For the text-containing cell, return its midpoint in (x, y) coordinate format. 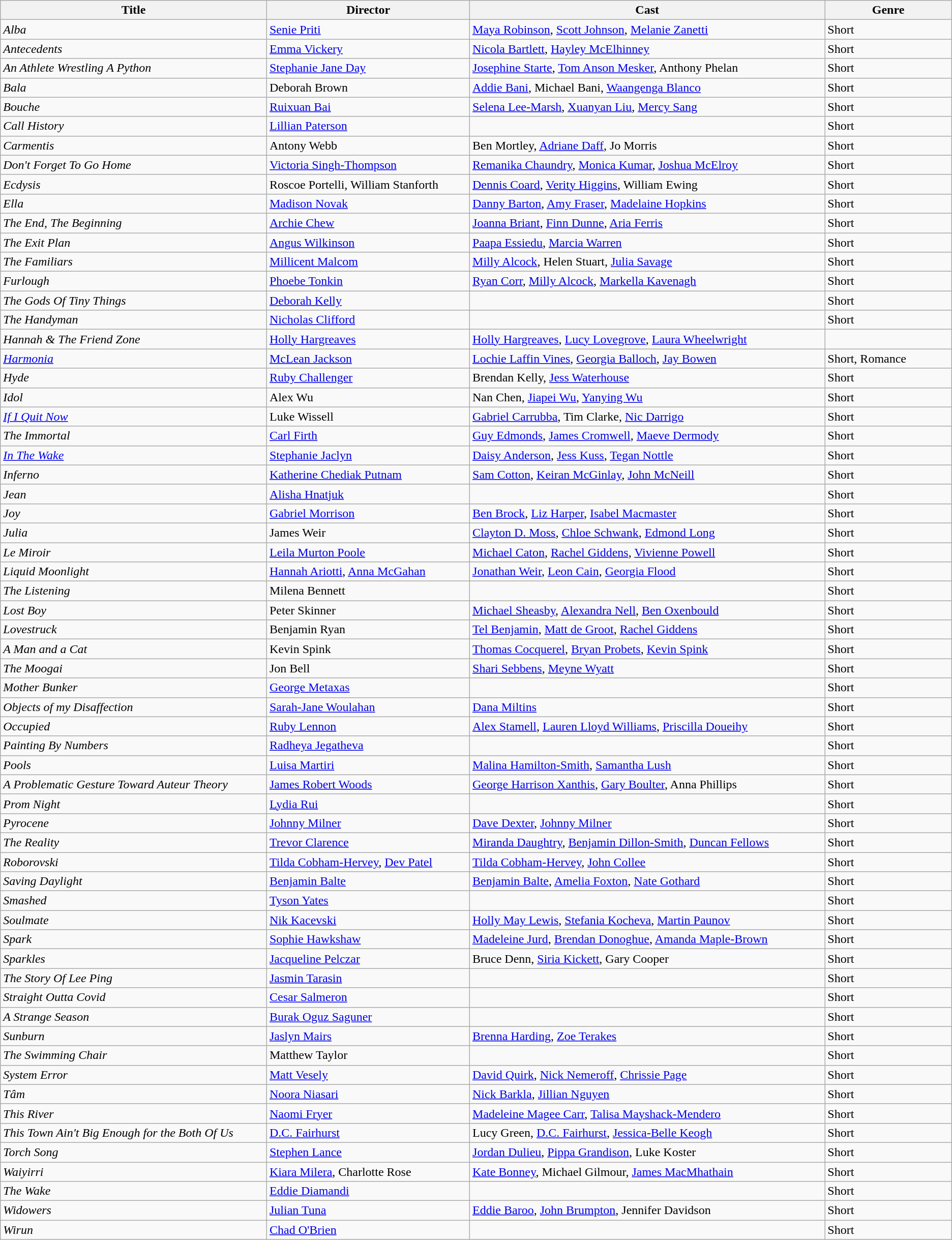
Tel Benjamin, Matt de Groot, Rachel Giddens (647, 630)
Alex Stamell, Lauren Lloyd Williams, Priscilla Doueihy (647, 726)
Sparkles (134, 959)
Remanika Chaundry, Monica Kumar, Joshua McElroy (647, 165)
Malina Hamilton-Smith, Samantha Lush (647, 765)
Torch Song (134, 1152)
Tâm (134, 1094)
Nick Barkla, Jillian Nguyen (647, 1094)
Pools (134, 765)
Madison Novak (368, 203)
Dennis Coard, Verity Higgins, William Ewing (647, 184)
Josephine Starte, Tom Anson Mesker, Anthony Phelan (647, 68)
Julia (134, 533)
Nicholas Clifford (368, 320)
Lochie Laffin Vines, Georgia Balloch, Jay Bowen (647, 359)
Genre (888, 10)
Nicola Bartlett, Hayley McElhinney (647, 49)
In The Wake (134, 455)
Tilda Cobham-Hervey, Dev Patel (368, 862)
Guy Edmonds, James Cromwell, Maeve Dermody (647, 436)
Holly Hargreaves, Lucy Lovegrove, Laura Wheelwright (647, 339)
This River (134, 1113)
Ruby Challenger (368, 378)
Eddie Diamandi (368, 1191)
Eddie Baroo, John Brumpton, Jennifer Davidson (647, 1211)
Michael Sheasby, Alexandra Nell, Ben Oxenbould (647, 610)
Jacqueline Pelczar (368, 959)
This Town Ain't Big Enough for the Both Of Us (134, 1133)
Deborah Kelly (368, 301)
The Moogai (134, 668)
Antony Webb (368, 145)
A Strange Season (134, 1017)
Hannah Ariotti, Anna McGahan (368, 572)
D.C. Fairhurst (368, 1133)
Archie Chew (368, 223)
Phoebe Tonkin (368, 281)
The Immortal (134, 436)
Dana Miltins (647, 707)
Sophie Hawkshaw (368, 939)
Bruce Denn, Siria Kickett, Gary Cooper (647, 959)
Kevin Spink (368, 649)
Stephanie Jaclyn (368, 455)
Joy (134, 513)
The Exit Plan (134, 243)
Paapa Essiedu, Marcia Warren (647, 243)
The Handyman (134, 320)
Ruixuan Bai (368, 107)
Spark (134, 939)
Bouche (134, 107)
Sarah-Jane Woulahan (368, 707)
Holly Hargreaves (368, 339)
Lydia Rui (368, 804)
Addie Bani, Michael Bani, Waangenga Blanco (647, 87)
Bala (134, 87)
Alex Wu (368, 397)
Lillian Paterson (368, 126)
Maya Robinson, Scott Johnson, Melanie Zanetti (647, 29)
Brendan Kelly, Jess Waterhouse (647, 378)
Cesar Salmeron (368, 997)
Don't Forget To Go Home (134, 165)
Luke Wissell (368, 417)
Noora Niasari (368, 1094)
Hannah & The Friend Zone (134, 339)
Lovestruck (134, 630)
Carmentis (134, 145)
Occupied (134, 726)
Jasmin Tarasin (368, 978)
Furlough (134, 281)
Smashed (134, 901)
Radheya Jegatheva (368, 746)
Inferno (134, 475)
Miranda Daughtry, Benjamin Dillon-Smith, Duncan Fellows (647, 842)
Gabriel Morrison (368, 513)
Jonathan Weir, Leon Cain, Georgia Flood (647, 572)
Short, Romance (888, 359)
Call History (134, 126)
Leila Murton Poole (368, 552)
Madeleine Magee Carr, Talisa Mayshack-Mendero (647, 1113)
Stephen Lance (368, 1152)
Ben Brock, Liz Harper, Isabel Macmaster (647, 513)
Brenna Harding, Zoe Terakes (647, 1036)
Michael Caton, Rachel Giddens, Vivienne Powell (647, 552)
Lost Boy (134, 610)
The End, The Beginning (134, 223)
Mother Bunker (134, 688)
Senie Priti (368, 29)
Benjamin Ryan (368, 630)
Peter Skinner (368, 610)
George Metaxas (368, 688)
Selena Lee-Marsh, Xuanyan Liu, Mercy Sang (647, 107)
Trevor Clarence (368, 842)
The Wake (134, 1191)
Shari Sebbens, Meyne Wyatt (647, 668)
Director (368, 10)
A Man and a Cat (134, 649)
Waiyirri (134, 1171)
Victoria Singh-Thompson (368, 165)
Matthew Taylor (368, 1055)
Thomas Cocquerel, Bryan Probets, Kevin Spink (647, 649)
McLean Jackson (368, 359)
Millicent Malcom (368, 262)
Danny Barton, Amy Fraser, Madelaine Hopkins (647, 203)
Idol (134, 397)
Kiara Milera, Charlotte Rose (368, 1171)
Objects of my Disaffection (134, 707)
Lucy Green, D.C. Fairhurst, Jessica-Belle Keogh (647, 1133)
Emma Vickery (368, 49)
An Athlete Wrestling A Python (134, 68)
Painting By Numbers (134, 746)
Daisy Anderson, Jess Kuss, Tegan Nottle (647, 455)
Benjamin Balte, Amelia Foxton, Nate Gothard (647, 881)
Kate Bonney, Michael Gilmour, James MacMhathain (647, 1171)
Milena Bennett (368, 591)
Luisa Martiri (368, 765)
System Error (134, 1075)
George Harrison Xanthis, Gary Boulter, Anna Phillips (647, 784)
Tyson Yates (368, 901)
Deborah Brown (368, 87)
Roscoe Portelli, William Stanforth (368, 184)
Carl Firth (368, 436)
The Gods Of Tiny Things (134, 301)
Antecedents (134, 49)
Harmonia (134, 359)
The Listening (134, 591)
Ecdysis (134, 184)
Ben Mortley, Adriane Daff, Jo Morris (647, 145)
If I Quit Now (134, 417)
The Familiars (134, 262)
Madeleine Jurd, Brendan Donoghue, Amanda Maple-Brown (647, 939)
A Problematic Gesture Toward Auteur Theory (134, 784)
Burak Oguz Saguner (368, 1017)
Tilda Cobham-Hervey, John Collee (647, 862)
Hyde (134, 378)
Widowers (134, 1211)
Nan Chen, Jiapei Wu, Yanying Wu (647, 397)
Alba (134, 29)
James Weir (368, 533)
Clayton D. Moss, Chloe Schwank, Edmond Long (647, 533)
Cast (647, 10)
Soulmate (134, 920)
Wirun (134, 1230)
Joanna Briant, Finn Dunne, Aria Ferris (647, 223)
Roborovski (134, 862)
The Reality (134, 842)
Sam Cotton, Keiran McGinlay, John McNeill (647, 475)
Pyrocene (134, 823)
Alisha Hnatjuk (368, 494)
The Story Of Lee Ping (134, 978)
Gabriel Carrubba, Tim Clarke, Nic Darrigo (647, 417)
Katherine Chediak Putnam (368, 475)
Dave Dexter, Johnny Milner (647, 823)
Angus Wilkinson (368, 243)
Jon Bell (368, 668)
Matt Vesely (368, 1075)
Stephanie Jane Day (368, 68)
Milly Alcock, Helen Stuart, Julia Savage (647, 262)
Jean (134, 494)
Chad O'Brien (368, 1230)
Holly May Lewis, Stefania Kocheva, Martin Paunov (647, 920)
Liquid Moonlight (134, 572)
Title (134, 10)
Ryan Corr, Milly Alcock, Markella Kavenagh (647, 281)
James Robert Woods (368, 784)
Benjamin Balte (368, 881)
Sunburn (134, 1036)
Jordan Dulieu, Pippa Grandison, Luke Koster (647, 1152)
Le Miroir (134, 552)
David Quirk, Nick Nemeroff, Chrissie Page (647, 1075)
Straight Outta Covid (134, 997)
Naomi Fryer (368, 1113)
Prom Night (134, 804)
Saving Daylight (134, 881)
Jaslyn Mairs (368, 1036)
Johnny Milner (368, 823)
Julian Tuna (368, 1211)
The Swimming Chair (134, 1055)
Ruby Lennon (368, 726)
Nik Kacevski (368, 920)
Ella (134, 203)
